For the text-containing cell, return its midpoint in (x, y) coordinate format. 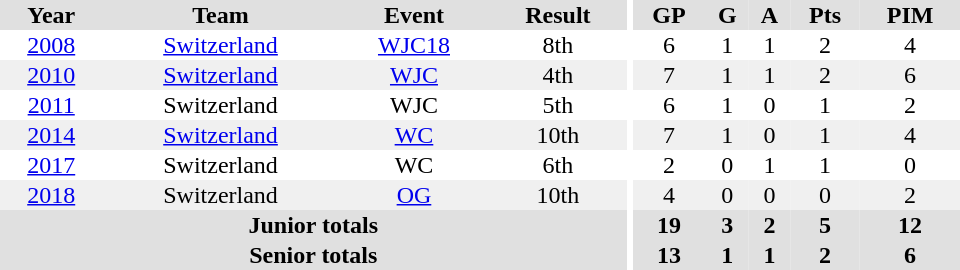
Pts (825, 15)
5 (825, 225)
4th (558, 75)
Junior totals (314, 225)
WJC18 (414, 45)
12 (910, 225)
2011 (51, 105)
2017 (51, 165)
3 (728, 225)
Senior totals (314, 255)
19 (670, 225)
A (770, 15)
Result (558, 15)
2018 (51, 195)
G (728, 15)
2010 (51, 75)
OG (414, 195)
13 (670, 255)
6th (558, 165)
Event (414, 15)
PIM (910, 15)
8th (558, 45)
Team (220, 15)
Year (51, 15)
2014 (51, 135)
GP (670, 15)
5th (558, 105)
2008 (51, 45)
